Locate the cell with the specified text and output its (x, y) center coordinate. 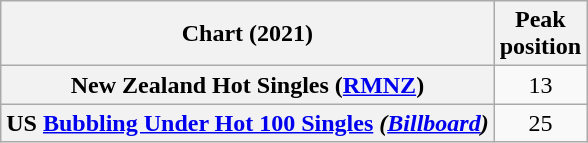
25 (540, 123)
New Zealand Hot Singles (RMNZ) (248, 85)
Chart (2021) (248, 34)
US Bubbling Under Hot 100 Singles (Billboard) (248, 123)
Peakposition (540, 34)
13 (540, 85)
